Pinpoint the cell where the given text exists, returning its (x, y) midpoint coordinate. 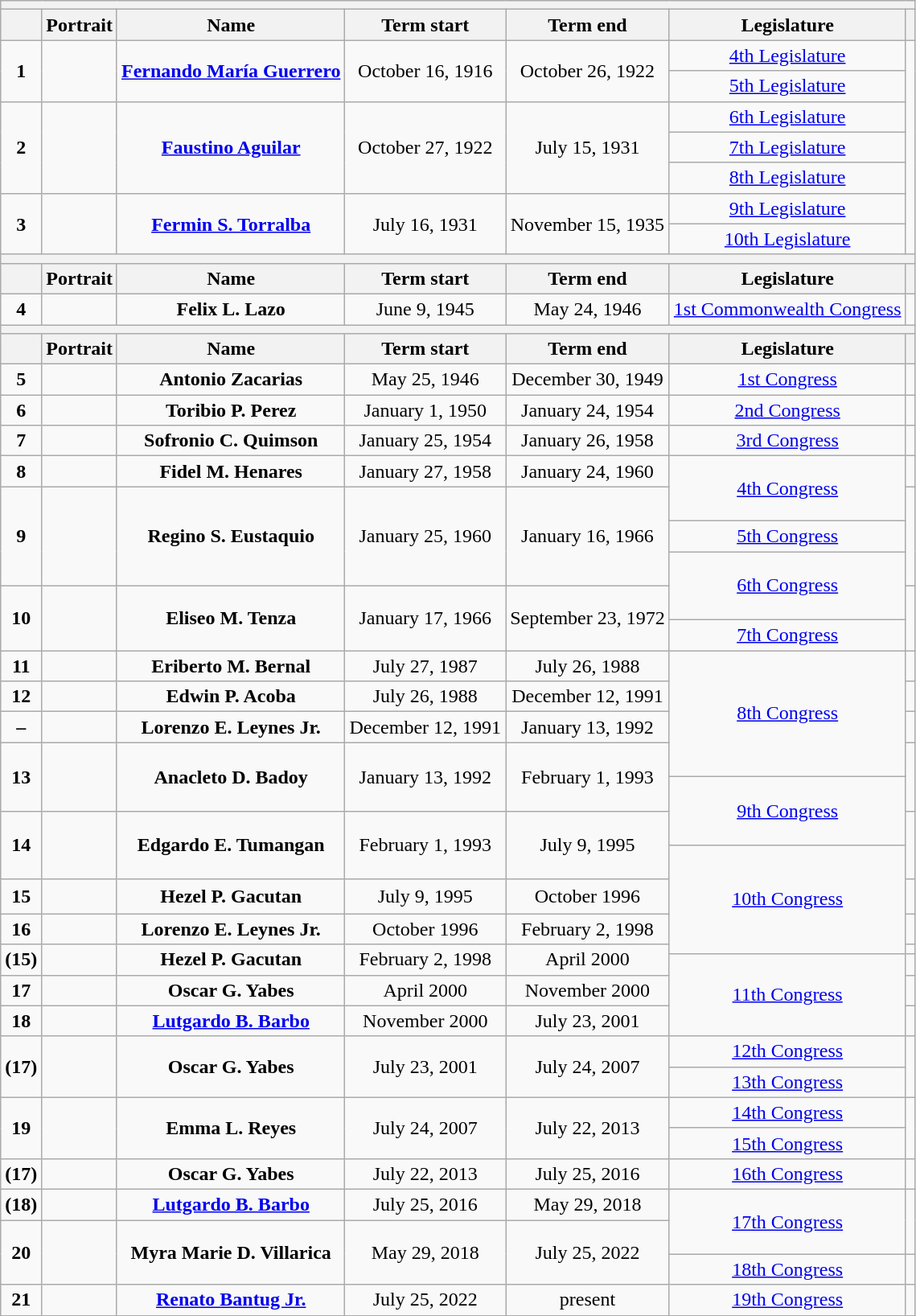
January 27, 1958 (425, 471)
Fidel M. Henares (230, 471)
3rd Congress (787, 441)
Toribio P. Perez (230, 410)
7th Congress (787, 635)
8th Legislature (787, 178)
July 16, 1931 (425, 224)
January 25, 1960 (425, 536)
19th Congress (787, 1300)
16 (21, 929)
October 26, 1922 (588, 71)
(15) (21, 960)
18th Congress (787, 1269)
Faustino Aguilar (230, 147)
(18) (21, 1204)
present (588, 1300)
16th Congress (787, 1174)
October 16, 1916 (425, 71)
13 (21, 777)
1 (21, 71)
11 (21, 666)
Myra Marie D. Villarica (230, 1252)
January 24, 1954 (588, 410)
January 26, 1958 (588, 441)
Sofronio C. Quimson (230, 441)
Renato Bantug Jr. (230, 1300)
15 (21, 896)
Edwin P. Acoba (230, 697)
2 (21, 147)
4th Legislature (787, 56)
3 (21, 224)
4 (21, 309)
10th Legislature (787, 239)
January 16, 1966 (588, 536)
13th Congress (787, 1082)
9 (21, 536)
October 27, 1922 (425, 147)
January 24, 1960 (588, 471)
Edgardo E. Tumangan (230, 845)
Fermin S. Torralba (230, 224)
Felix L. Lazo (230, 309)
15th Congress (787, 1143)
Anacleto D. Badoy (230, 777)
7 (21, 441)
Emma L. Reyes (230, 1128)
14th Congress (787, 1112)
May 24, 1946 (588, 309)
June 9, 1945 (425, 309)
July 15, 1931 (588, 147)
January 17, 1966 (425, 618)
Eriberto M. Bernal (230, 666)
9th Congress (787, 811)
4th Congress (787, 489)
2nd Congress (787, 410)
5th Congress (787, 536)
May 25, 1946 (425, 380)
17th Congress (787, 1221)
5th Legislature (787, 86)
Fernando María Guerrero (230, 71)
8th Congress (787, 714)
Eliseo M. Tenza (230, 618)
8 (21, 471)
July 27, 1987 (425, 666)
December 30, 1949 (588, 380)
14 (21, 845)
January 25, 1954 (425, 441)
January 1, 1950 (425, 410)
20 (21, 1252)
6th Legislature (787, 117)
September 23, 1972 (588, 618)
19 (21, 1128)
10th Congress (787, 899)
11th Congress (787, 994)
5 (21, 380)
18 (21, 1021)
12th Congress (787, 1051)
Antonio Zacarias (230, 380)
9th Legislature (787, 208)
21 (21, 1300)
12 (21, 697)
10 (21, 618)
Regino S. Eustaquio (230, 536)
1st Commonwealth Congress (787, 309)
– (21, 727)
6 (21, 410)
17 (21, 990)
1st Congress (787, 380)
November 15, 1935 (588, 224)
6th Congress (787, 586)
7th Legislature (787, 147)
